For the text-containing cell, return its midpoint in (x, y) coordinate format. 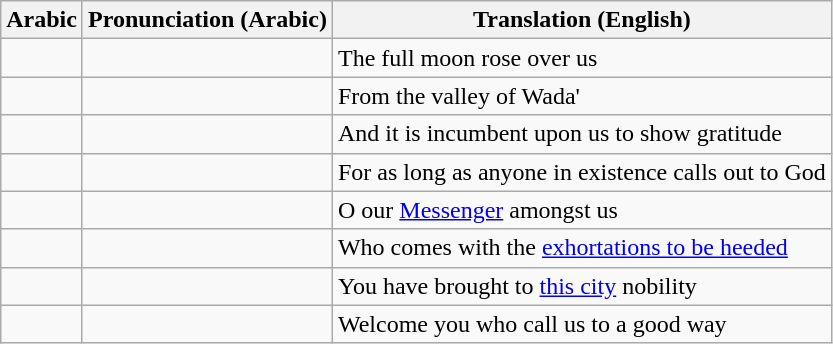
For as long as anyone in existence calls out to God (582, 172)
Pronunciation (Arabic) (207, 20)
Translation (English) (582, 20)
Welcome you who call us to a good way (582, 324)
O our Messenger amongst us (582, 210)
Who comes with the exhortations to be heeded (582, 248)
And it is incumbent upon us to show gratitude (582, 134)
The full moon rose over us (582, 58)
From the valley of Wada' (582, 96)
You have brought to this city nobility (582, 286)
Arabic (42, 20)
